Search for the cell housing the specified text and yield its (x, y) center coordinate. 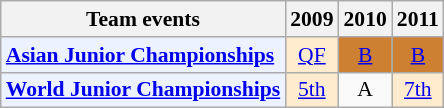
A (366, 90)
7th (418, 90)
Team events (143, 19)
QF (312, 55)
2009 (312, 19)
5th (312, 90)
World Junior Championships (143, 90)
2010 (366, 19)
2011 (418, 19)
Asian Junior Championships (143, 55)
